Scan for the cell matching the given text and deliver its [x, y] coordinate at center. 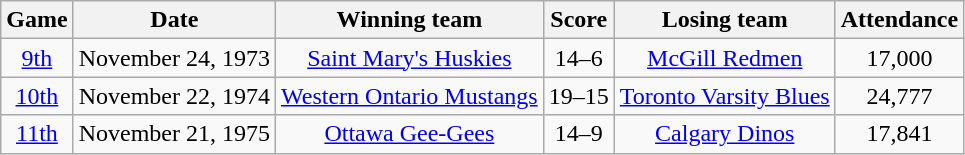
17,841 [899, 134]
November 24, 1973 [174, 58]
November 22, 1974 [174, 96]
McGill Redmen [724, 58]
19–15 [578, 96]
11th [37, 134]
Attendance [899, 20]
Winning team [409, 20]
14–9 [578, 134]
Ottawa Gee-Gees [409, 134]
10th [37, 96]
Game [37, 20]
24,777 [899, 96]
Saint Mary's Huskies [409, 58]
Toronto Varsity Blues [724, 96]
Date [174, 20]
November 21, 1975 [174, 134]
17,000 [899, 58]
9th [37, 58]
Score [578, 20]
Calgary Dinos [724, 134]
14–6 [578, 58]
Losing team [724, 20]
Western Ontario Mustangs [409, 96]
